Return the [X, Y] coordinate for the center point of the cell that contains the specified text.  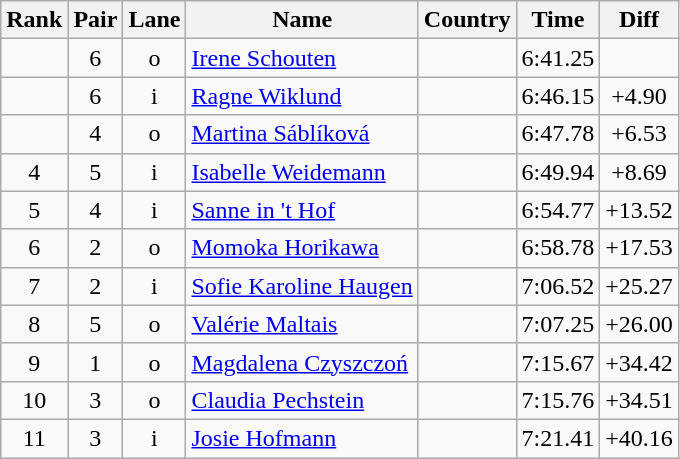
Josie Hofmann [302, 438]
7:06.52 [558, 286]
+13.52 [640, 210]
Sanne in 't Hof [302, 210]
+4.90 [640, 96]
Irene Schouten [302, 58]
+40.16 [640, 438]
Pair [96, 20]
6:47.78 [558, 134]
+6.53 [640, 134]
11 [34, 438]
Martina Sáblíková [302, 134]
+17.53 [640, 248]
7:15.76 [558, 400]
10 [34, 400]
6:54.77 [558, 210]
Claudia Pechstein [302, 400]
7:07.25 [558, 324]
Time [558, 20]
1 [96, 362]
Magdalena Czyszczoń [302, 362]
Valérie Maltais [302, 324]
7:15.67 [558, 362]
Sofie Karoline Haugen [302, 286]
+26.00 [640, 324]
9 [34, 362]
+8.69 [640, 172]
+25.27 [640, 286]
7 [34, 286]
Isabelle Weidemann [302, 172]
+34.51 [640, 400]
Rank [34, 20]
Diff [640, 20]
Momoka Horikawa [302, 248]
Ragne Wiklund [302, 96]
+34.42 [640, 362]
Country [467, 20]
Lane [154, 20]
6:41.25 [558, 58]
6:58.78 [558, 248]
7:21.41 [558, 438]
6:46.15 [558, 96]
Name [302, 20]
6:49.94 [558, 172]
8 [34, 324]
